Detect which cell encompasses the target text, then output its (X, Y) center coordinate. 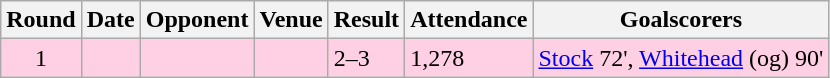
Goalscorers (681, 20)
Date (110, 20)
Round (41, 20)
Opponent (197, 20)
1 (41, 58)
Result (366, 20)
Stock 72', Whitehead (og) 90' (681, 58)
Venue (291, 20)
2–3 (366, 58)
1,278 (469, 58)
Attendance (469, 20)
